Locate the cell with the specified text and output its (X, Y) center coordinate. 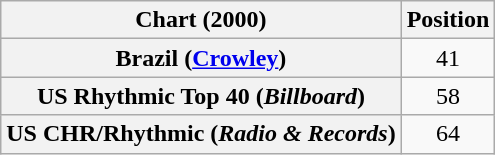
Brazil (Crowley) (201, 58)
Position (448, 20)
US Rhythmic Top 40 (Billboard) (201, 96)
41 (448, 58)
US CHR/Rhythmic (Radio & Records) (201, 134)
Chart (2000) (201, 20)
58 (448, 96)
64 (448, 134)
